Pinpoint the cell where the given text exists, returning its [x, y] midpoint coordinate. 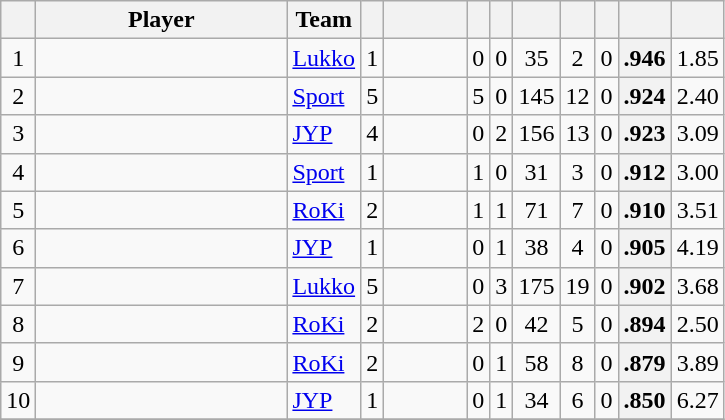
3.89 [698, 362]
38 [536, 248]
.923 [644, 134]
4.19 [698, 248]
.902 [644, 286]
.905 [644, 248]
12 [578, 96]
3.00 [698, 172]
3.09 [698, 134]
.912 [644, 172]
9 [18, 362]
Player [162, 20]
3.51 [698, 210]
156 [536, 134]
175 [536, 286]
.894 [644, 324]
2.50 [698, 324]
6.27 [698, 400]
71 [536, 210]
.910 [644, 210]
35 [536, 58]
58 [536, 362]
1.85 [698, 58]
10 [18, 400]
.879 [644, 362]
42 [536, 324]
31 [536, 172]
Team [324, 20]
145 [536, 96]
13 [578, 134]
34 [536, 400]
.924 [644, 96]
.946 [644, 58]
.850 [644, 400]
19 [578, 286]
3.68 [698, 286]
2.40 [698, 96]
